Provide the [X, Y] coordinate of the cell's center where the given text is located.  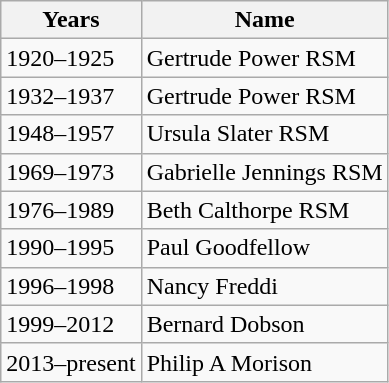
1990–1995 [71, 248]
2013–present [71, 362]
Nancy Freddi [264, 286]
Ursula Slater RSM [264, 134]
1999–2012 [71, 324]
Beth Calthorpe RSM [264, 210]
Philip A Morison [264, 362]
Paul Goodfellow [264, 248]
1996–1998 [71, 286]
1948–1957 [71, 134]
Years [71, 20]
1969–1973 [71, 172]
1920–1925 [71, 58]
1932–1937 [71, 96]
Gabrielle Jennings RSM [264, 172]
1976–1989 [71, 210]
Name [264, 20]
Bernard Dobson [264, 324]
